Provide the [x, y] coordinate of the cell's center where the given text is located.  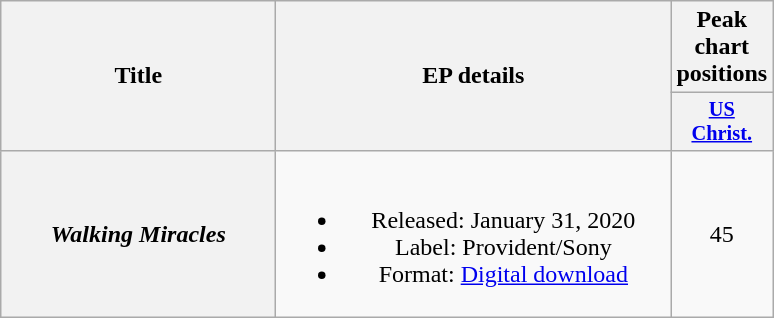
45 [722, 234]
Walking Miracles [138, 234]
Peak chart positions [722, 47]
Title [138, 76]
EP details [474, 76]
USChrist. [722, 122]
Released: January 31, 2020Label: Provident/SonyFormat: Digital download [474, 234]
